Return [X, Y] of the center of cell containing provided text 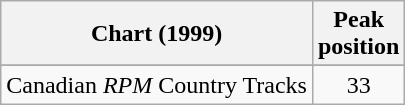
33 [358, 85]
Canadian RPM Country Tracks [157, 85]
Chart (1999) [157, 34]
Peakposition [358, 34]
